Scan for the cell matching the given text and deliver its [X, Y] coordinate at center. 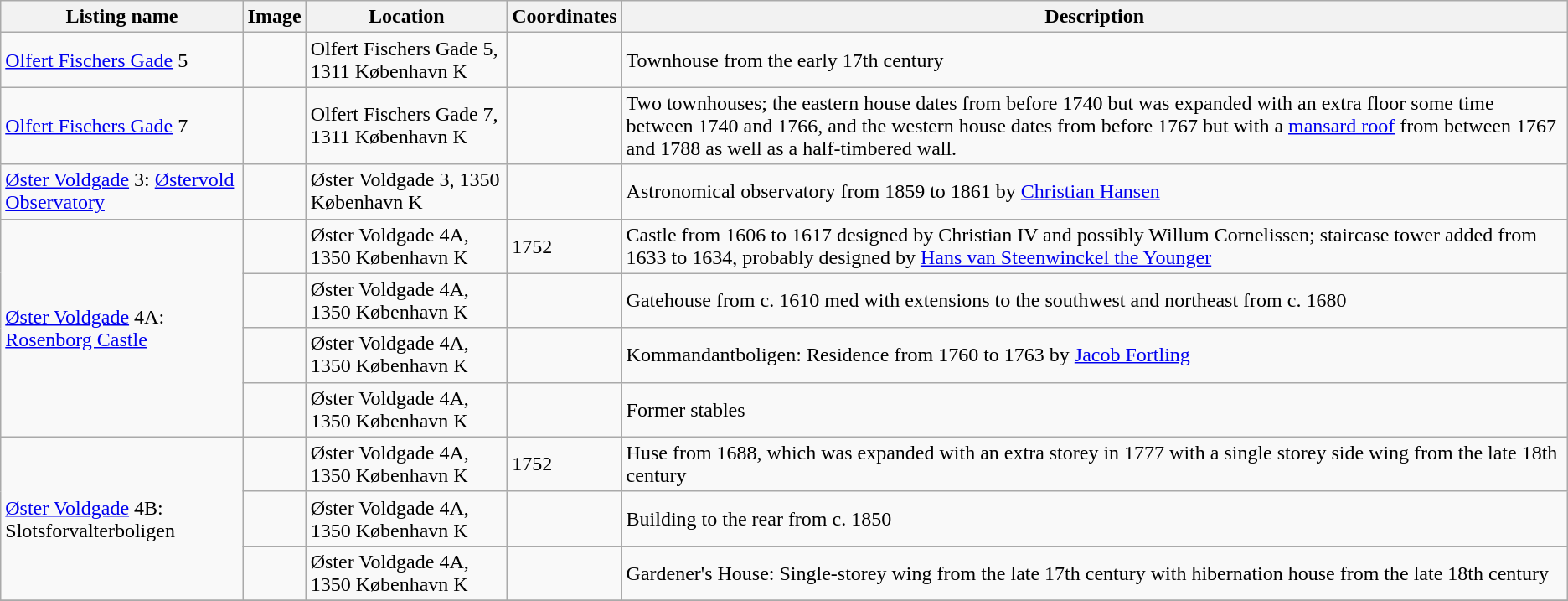
Kommandantboligen: Residence from 1760 to 1763 by Jacob Fortling [1094, 355]
Olfert Fischers Gade 7 [122, 126]
Townhouse from the early 17th century [1094, 60]
Description [1094, 17]
Øster Voldgade 3: Østervold Observatory [122, 191]
Huse from 1688, which was expanded with an extra storey in 1777 with a single storey side wing from the late 18th century [1094, 464]
Coordinates [565, 17]
Øster Voldgade 4A: Rosenborg Castle [122, 328]
Former stables [1094, 409]
Building to the rear from c. 1850 [1094, 518]
Olfert Fischers Gade 7, 1311 København K [407, 126]
Gatehouse from c. 1610 med with extensions to the southwest and northeast from c. 1680 [1094, 300]
Gardener's House: Single-storey wing from the late 17th century with hibernation house from the late 18th century [1094, 573]
Astronomical observatory from 1859 to 1861 by Christian Hansen [1094, 191]
Listing name [122, 17]
Øster Voldgade 4B: Slotsforvalterboligen [122, 518]
Image [275, 17]
Location [407, 17]
Øster Voldgade 3, 1350 København K [407, 191]
Olfert Fischers Gade 5, 1311 København K [407, 60]
Olfert Fischers Gade 5 [122, 60]
